Identify which cell holds the provided text, then report its (X, Y) central coordinate. 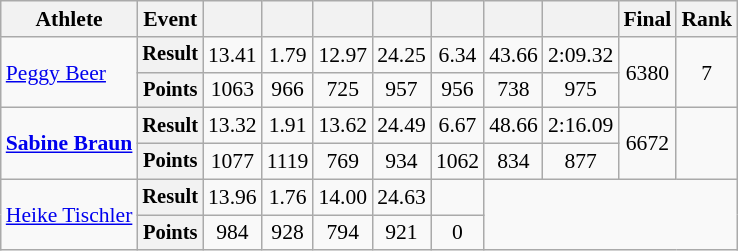
794 (342, 233)
1063 (232, 90)
24.63 (402, 197)
928 (288, 233)
12.97 (342, 55)
6672 (647, 144)
13.96 (232, 197)
934 (402, 162)
725 (342, 90)
957 (402, 90)
13.41 (232, 55)
2:16.09 (580, 126)
Heike Tischler (70, 214)
6380 (647, 72)
Rank (706, 19)
769 (342, 162)
2:09.32 (580, 55)
24.25 (402, 55)
975 (580, 90)
13.62 (342, 126)
738 (514, 90)
Peggy Beer (70, 72)
1077 (232, 162)
984 (232, 233)
921 (402, 233)
13.32 (232, 126)
7 (706, 72)
6.34 (458, 55)
834 (514, 162)
1119 (288, 162)
0 (458, 233)
43.66 (514, 55)
Sabine Braun (70, 144)
956 (458, 90)
877 (580, 162)
1.76 (288, 197)
6.67 (458, 126)
1.91 (288, 126)
24.49 (402, 126)
1062 (458, 162)
14.00 (342, 197)
966 (288, 90)
Final (647, 19)
Event (170, 19)
1.79 (288, 55)
48.66 (514, 126)
Athlete (70, 19)
